Detect which cell encompasses the target text, then output its (x, y) center coordinate. 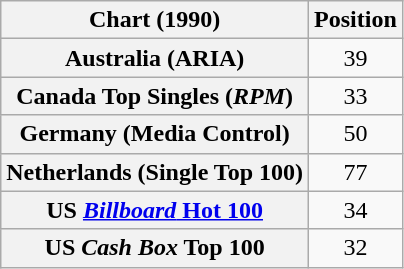
50 (356, 134)
Germany (Media Control) (155, 134)
Position (356, 20)
39 (356, 58)
34 (356, 210)
US Cash Box Top 100 (155, 248)
Chart (1990) (155, 20)
32 (356, 248)
77 (356, 172)
Netherlands (Single Top 100) (155, 172)
33 (356, 96)
Canada Top Singles (RPM) (155, 96)
US Billboard Hot 100 (155, 210)
Australia (ARIA) (155, 58)
